Provide the (X, Y) coordinate of the cell's center where the given text is located.  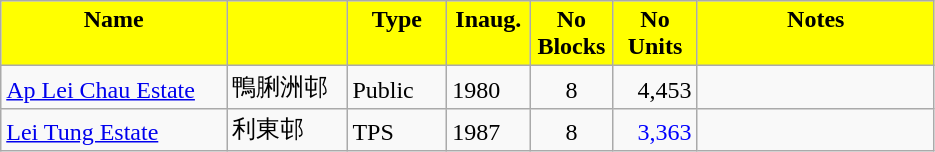
Type (397, 34)
Notes (816, 34)
利東邨 (287, 130)
鴨脷洲邨 (287, 88)
1980 (488, 88)
Public (397, 88)
TPS (397, 130)
No Blocks (572, 34)
Lei Tung Estate (114, 130)
1987 (488, 130)
Inaug. (488, 34)
Ap Lei Chau Estate (114, 88)
No Units (655, 34)
3,363 (655, 130)
4,453 (655, 88)
Name (114, 34)
